From the cell containing the given text, extract its center point as (X, Y) coordinate. 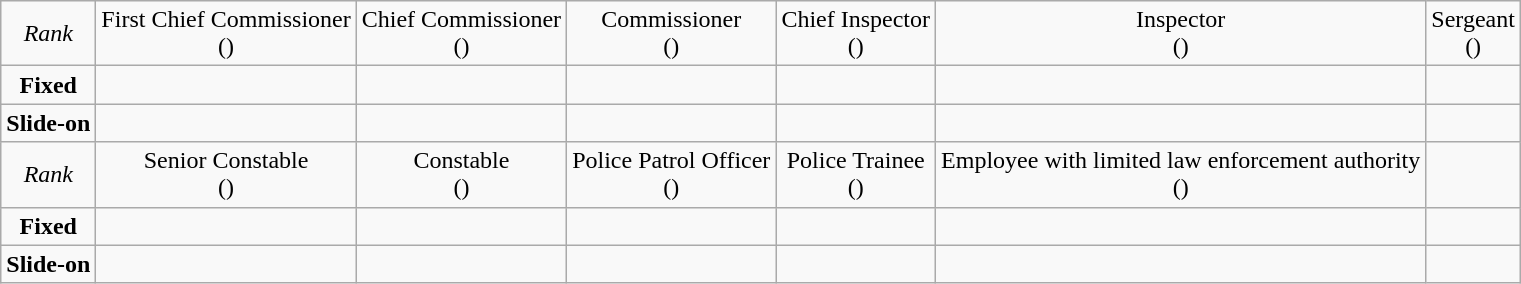
Senior Constable() (226, 174)
Chief Inspector() (856, 34)
Employee with limited law enforcement authority() (1181, 174)
Police Patrol Officer() (672, 174)
Constable() (461, 174)
First Chief Commissioner() (226, 34)
Inspector() (1181, 34)
Police Trainee() (856, 174)
Sergeant() (1474, 34)
Chief Commissioner() (461, 34)
Commissioner() (672, 34)
